Find where the given text appears and provide that cell's center as (x, y) coordinate. 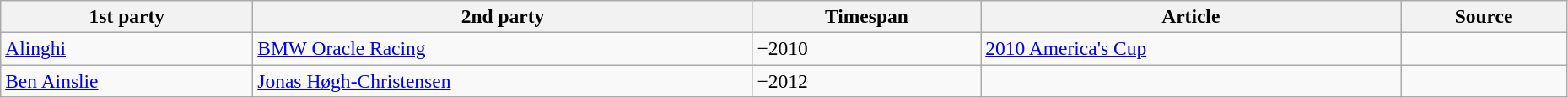
Ben Ainslie (127, 80)
BMW Oracle Racing (503, 48)
Alinghi (127, 48)
−2010 (867, 48)
1st party (127, 16)
Article (1191, 16)
Timespan (867, 16)
2010 America's Cup (1191, 48)
Jonas Høgh-Christensen (503, 80)
2nd party (503, 16)
−2012 (867, 80)
Source (1484, 16)
